For the text-containing cell, return its midpoint in [X, Y] coordinate format. 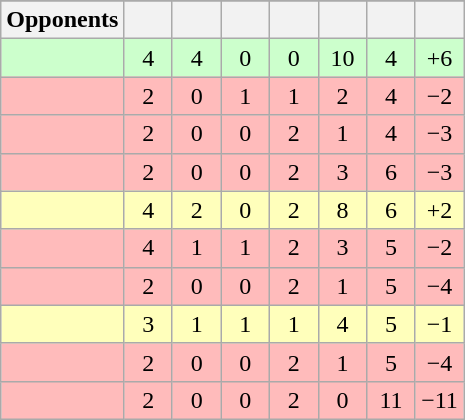
10 [342, 58]
11 [392, 400]
+6 [440, 58]
−1 [440, 324]
−11 [440, 400]
8 [342, 210]
Opponents [62, 20]
+2 [440, 210]
